Identify which cell holds the provided text, then report its (X, Y) central coordinate. 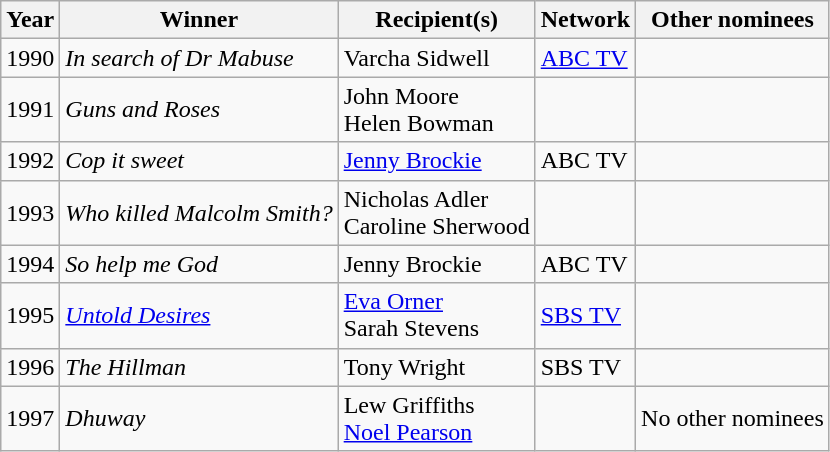
Who killed Malcolm Smith? (199, 212)
Dhuway (199, 418)
Winner (199, 20)
1996 (30, 367)
Tony Wright (436, 367)
Year (30, 20)
Cop it sweet (199, 161)
No other nominees (733, 418)
Eva Orner Sarah Stevens (436, 316)
Other nominees (733, 20)
1995 (30, 316)
Untold Desires (199, 316)
Recipient(s) (436, 20)
1993 (30, 212)
John Moore Helen Bowman (436, 110)
Lew Griffiths Noel Pearson (436, 418)
1991 (30, 110)
Guns and Roses (199, 110)
Varcha Sidwell (436, 58)
Nicholas Adler Caroline Sherwood (436, 212)
The Hillman (199, 367)
1990 (30, 58)
1994 (30, 264)
Network (585, 20)
So help me God (199, 264)
In search of Dr Mabuse (199, 58)
1997 (30, 418)
1992 (30, 161)
